Output the [x, y] coordinate of the center of the cell containing the given text.  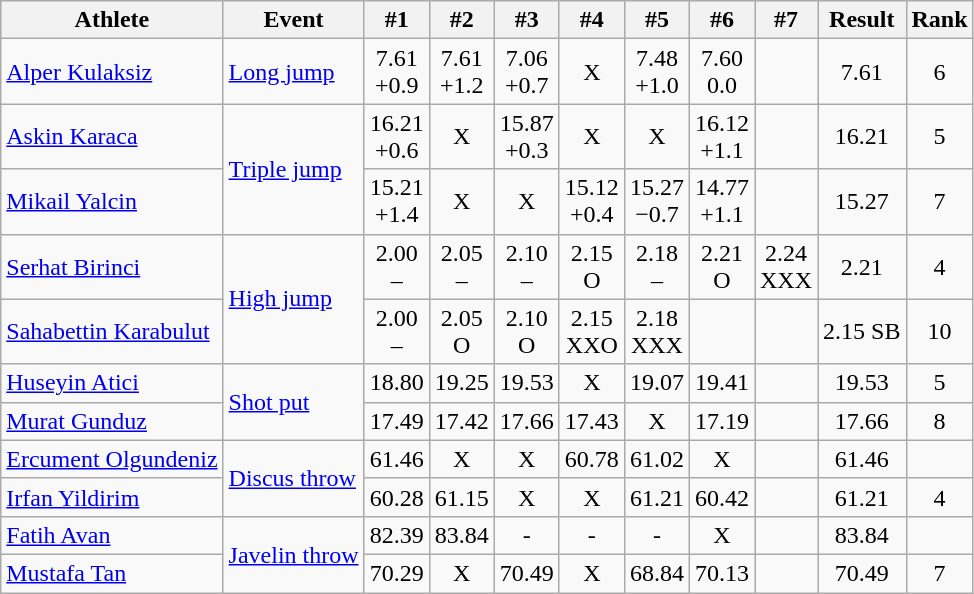
Irfan Yildirim [112, 497]
#2 [462, 20]
60.78 [592, 459]
61.02 [656, 459]
Sahabettin Karabulut [112, 332]
16.21 +0.6 [396, 136]
High jump [294, 299]
#4 [592, 20]
19.07 [656, 383]
10 [940, 332]
Ercument Olgundeniz [112, 459]
Serhat Birinci [112, 266]
70.29 [396, 573]
17.49 [396, 421]
2.21 [862, 266]
#1 [396, 20]
2.18 – [656, 266]
#5 [656, 20]
Event [294, 20]
16.12 +1.1 [722, 136]
2.15 O [592, 266]
7.61 +0.9 [396, 72]
60.42 [722, 497]
17.19 [722, 421]
19.25 [462, 383]
17.43 [592, 421]
Athlete [112, 20]
2.21 O [722, 266]
15.12 +0.4 [592, 202]
Fatih Avan [112, 535]
Result [862, 20]
2.15 XXO [592, 332]
2.10 – [526, 266]
17.42 [462, 421]
19.41 [722, 383]
Rank [940, 20]
Huseyin Atici [112, 383]
7.06 +0.7 [526, 72]
#6 [722, 20]
Murat Gunduz [112, 421]
2.15 SB [862, 332]
7.48 +1.0 [656, 72]
15.27 −0.7 [656, 202]
2.18 XXX [656, 332]
70.13 [722, 573]
7.61 [862, 72]
Mikail Yalcin [112, 202]
16.21 [862, 136]
15.87 +0.3 [526, 136]
15.27 [862, 202]
2.10 O [526, 332]
7.61 +1.2 [462, 72]
82.39 [396, 535]
2.05 – [462, 266]
15.21 +1.4 [396, 202]
Alper Kulaksiz [112, 72]
18.80 [396, 383]
Javelin throw [294, 554]
Triple jump [294, 169]
8 [940, 421]
#3 [526, 20]
Long jump [294, 72]
14.77 +1.1 [722, 202]
6 [940, 72]
Askin Karaca [112, 136]
7.60 0.0 [722, 72]
Shot put [294, 402]
#7 [786, 20]
61.15 [462, 497]
2.24 XXX [786, 266]
60.28 [396, 497]
68.84 [656, 573]
Discus throw [294, 478]
Mustafa Tan [112, 573]
2.05 O [462, 332]
